Detect which cell encompasses the target text, then output its (X, Y) center coordinate. 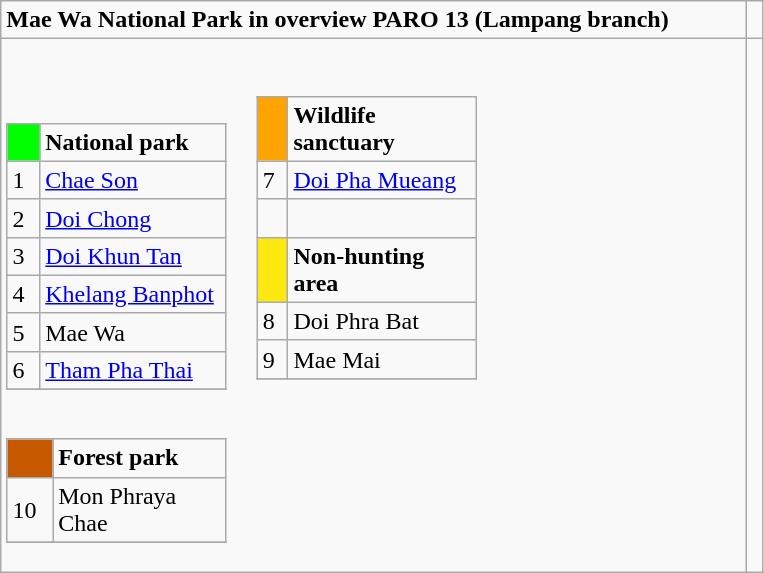
1 (24, 180)
Doi Chong (133, 218)
6 (24, 370)
5 (24, 332)
Khelang Banphot (133, 294)
7 (272, 180)
Mae Mai (382, 359)
Doi Phra Bat (382, 321)
Doi Khun Tan (133, 256)
Mae Wa National Park in overview PARO 13 (Lampang branch) (374, 20)
Wildlife sanctuary (382, 128)
Doi Pha Mueang (382, 180)
3 (24, 256)
2 (24, 218)
Chae Son (133, 180)
10 (30, 510)
Tham Pha Thai (133, 370)
9 (272, 359)
Mon Phraya Chae (140, 510)
Mae Wa (133, 332)
Forest park (140, 458)
8 (272, 321)
Non-hunting area (382, 270)
4 (24, 294)
National park (133, 142)
